Return the (x, y) coordinate for the center point of the cell that contains the specified text.  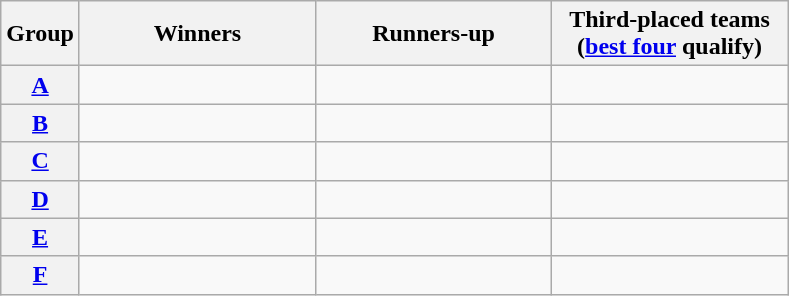
Group (40, 34)
Third-placed teams(best four qualify) (670, 34)
A (40, 85)
E (40, 237)
Winners (197, 34)
D (40, 199)
B (40, 123)
Runners-up (433, 34)
F (40, 275)
C (40, 161)
